Determine the [X, Y] coordinate at the center of the cell enclosing the given text.  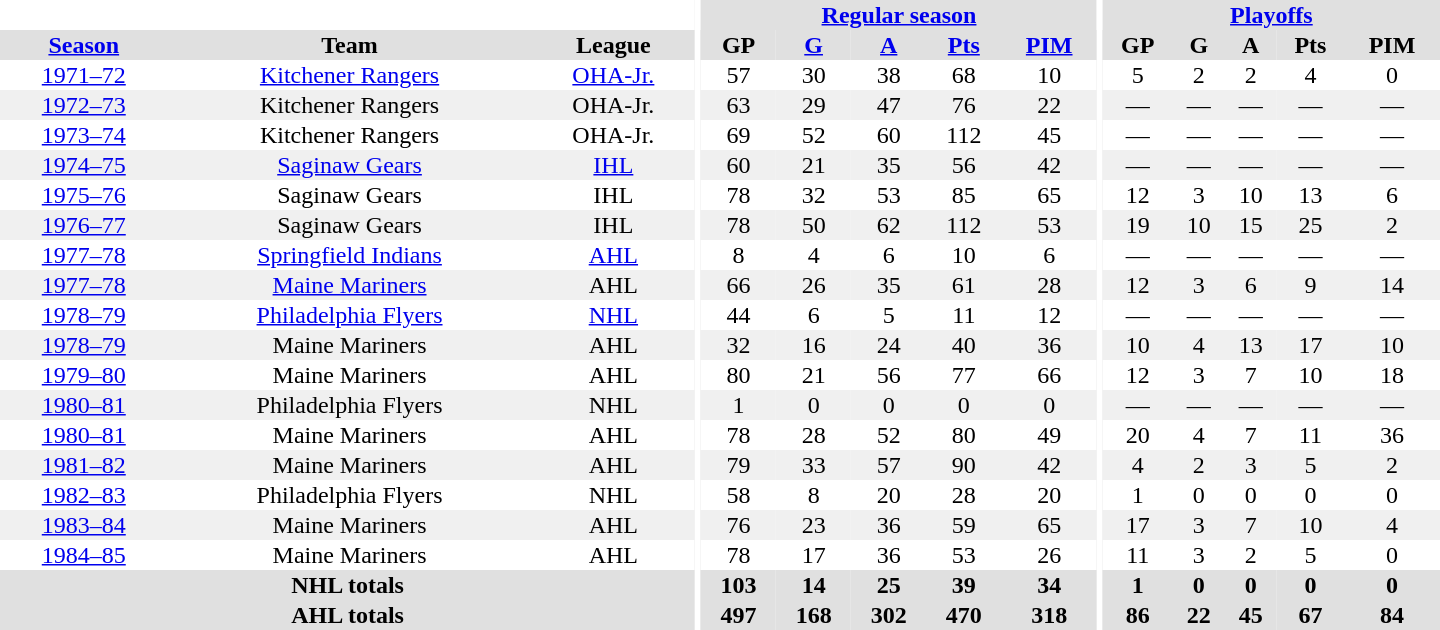
69 [738, 135]
Team [350, 45]
9 [1310, 285]
24 [888, 345]
50 [814, 225]
33 [814, 465]
Season [84, 45]
67 [1310, 615]
23 [814, 525]
29 [814, 105]
18 [1392, 375]
NHL totals [348, 585]
Springfield Indians [350, 255]
AHL totals [348, 615]
85 [964, 195]
1974–75 [84, 165]
63 [738, 105]
39 [964, 585]
1982–83 [84, 495]
1976–77 [84, 225]
58 [738, 495]
League [614, 45]
15 [1251, 225]
1971–72 [84, 75]
168 [814, 615]
16 [814, 345]
1983–84 [84, 525]
302 [888, 615]
86 [1138, 615]
103 [738, 585]
40 [964, 345]
19 [1138, 225]
68 [964, 75]
1981–82 [84, 465]
1973–74 [84, 135]
318 [1049, 615]
79 [738, 465]
38 [888, 75]
84 [1392, 615]
90 [964, 465]
44 [738, 315]
47 [888, 105]
1979–80 [84, 375]
30 [814, 75]
1975–76 [84, 195]
470 [964, 615]
1972–73 [84, 105]
77 [964, 375]
1984–85 [84, 555]
62 [888, 225]
Regular season [899, 15]
49 [1049, 435]
59 [964, 525]
34 [1049, 585]
61 [964, 285]
Playoffs [1272, 15]
497 [738, 615]
